Capture the cell that displays the provided text and extract its [x, y] central coordinate. 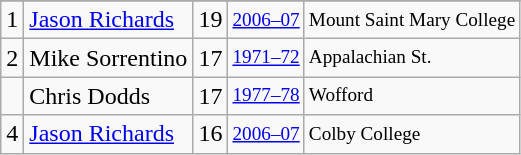
Chris Dodds [108, 96]
19 [210, 20]
4 [12, 134]
2 [12, 58]
Appalachian St. [412, 58]
Mike Sorrentino [108, 58]
Mount Saint Mary College [412, 20]
1 [12, 20]
Colby College [412, 134]
1977–78 [266, 96]
Wofford [412, 96]
1971–72 [266, 58]
16 [210, 134]
